From the cell containing the given text, extract its center point as (X, Y) coordinate. 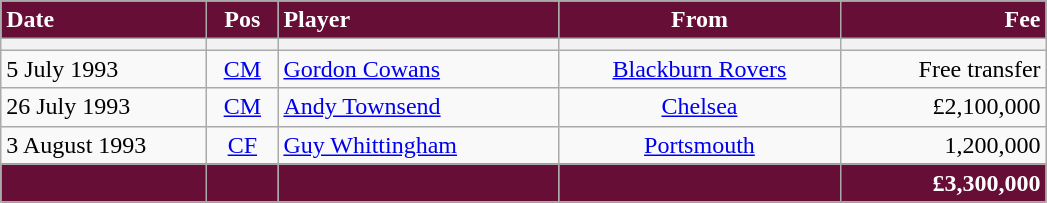
Guy Whittingham (418, 145)
Portsmouth (700, 145)
26 July 1993 (104, 107)
Fee (943, 20)
Player (418, 20)
3 August 1993 (104, 145)
Gordon Cowans (418, 69)
From (700, 20)
Andy Townsend (418, 107)
Chelsea (700, 107)
5 July 1993 (104, 69)
Free transfer (943, 69)
Pos (242, 20)
1,200,000 (943, 145)
CF (242, 145)
Date (104, 20)
£2,100,000 (943, 107)
£3,300,000 (943, 183)
Blackburn Rovers (700, 69)
